Provide the (X, Y) coordinate of the cell's center where the given text is located.  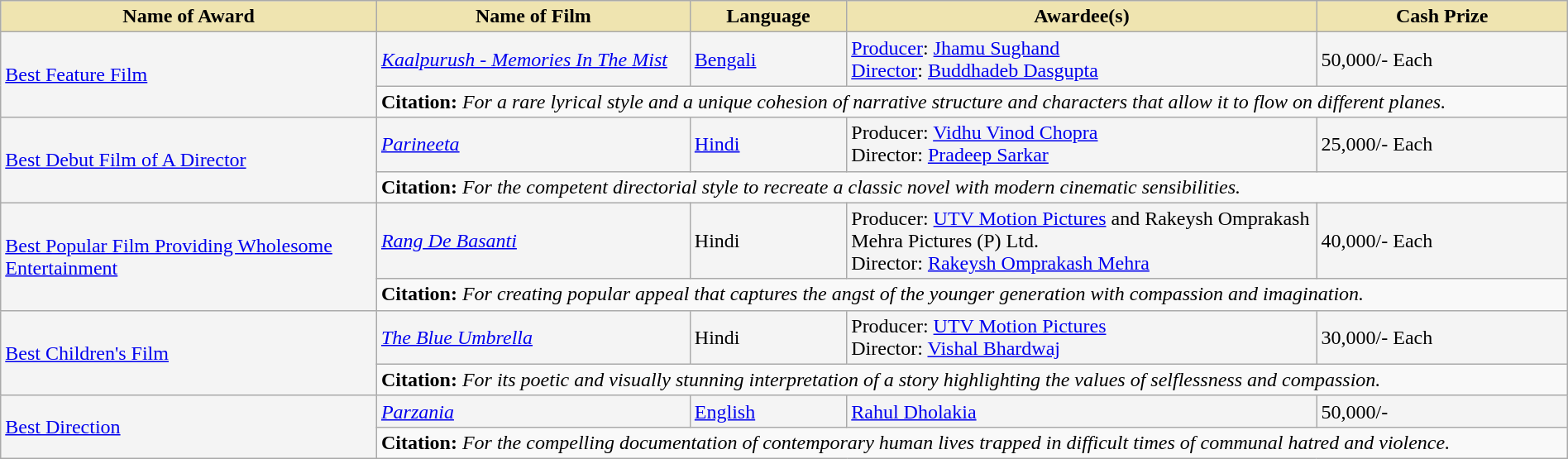
Citation: For creating popular appeal that captures the angst of the younger generation with compassion and imagination. (972, 294)
Language (767, 17)
50,000/- (1442, 411)
Parzania (533, 411)
Cash Prize (1442, 17)
Citation: For the compelling documentation of contemporary human lives trapped in difficult times of communal hatred and violence. (972, 442)
Rahul Dholakia (1082, 411)
Parineeta (533, 144)
Producer: UTV Motion PicturesDirector: Vishal Bhardwaj (1082, 337)
Citation: For the competent directorial style to recreate a classic novel with modern cinematic sensibilities. (972, 187)
Awardee(s) (1082, 17)
Rang De Basanti (533, 241)
Best Children's Film (189, 352)
Name of Film (533, 17)
Name of Award (189, 17)
Best Direction (189, 427)
40,000/- Each (1442, 241)
Bengali (767, 60)
Citation: For its poetic and visually stunning interpretation of a story highlighting the values of selflessness and compassion. (972, 380)
The Blue Umbrella (533, 337)
30,000/- Each (1442, 337)
English (767, 411)
Best Debut Film of A Director (189, 160)
Citation: For a rare lyrical style and a unique cohesion of narrative structure and characters that allow it to flow on different planes. (972, 102)
Producer: UTV Motion Pictures and Rakeysh Omprakash Mehra Pictures (P) Ltd.Director: Rakeysh Omprakash Mehra (1082, 241)
50,000/- Each (1442, 60)
Kaalpurush - Memories In The Mist (533, 60)
25,000/- Each (1442, 144)
Producer: Vidhu Vinod ChopraDirector: Pradeep Sarkar (1082, 144)
Best Feature Film (189, 74)
Producer: Jhamu SughandDirector: Buddhadeb Dasgupta (1082, 60)
Best Popular Film Providing Wholesome Entertainment (189, 256)
